Return [x, y] of the center of cell containing provided text 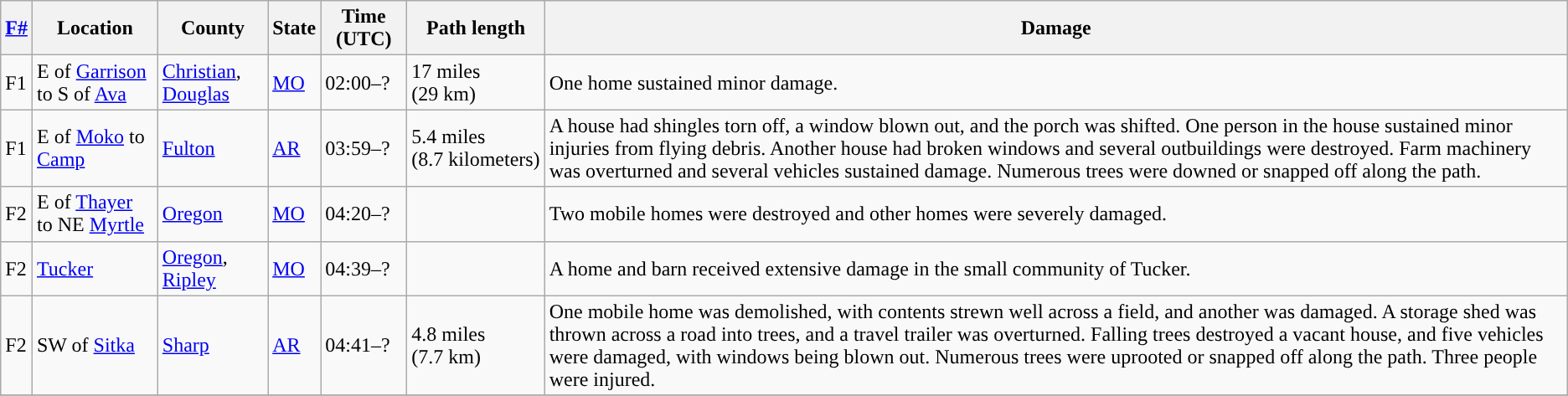
04:41–? [364, 345]
A home and barn received extensive damage in the small community of Tucker. [1055, 268]
Tucker [95, 268]
Time (UTC) [364, 28]
Oregon [213, 214]
Christian, Douglas [213, 82]
County [213, 28]
E of Thayer to NE Myrtle [95, 214]
Two mobile homes were destroyed and other homes were severely damaged. [1055, 214]
17 miles (29 km) [476, 82]
04:20–? [364, 214]
04:39–? [364, 268]
Sharp [213, 345]
4.8 miles (7.7 km) [476, 345]
5.4 miles (8.7 kilometers) [476, 148]
Path length [476, 28]
03:59–? [364, 148]
Damage [1055, 28]
E of Moko to Camp [95, 148]
One home sustained minor damage. [1055, 82]
02:00–? [364, 82]
Location [95, 28]
SW of Sitka [95, 345]
F# [17, 28]
E of Garrison to S of Ava [95, 82]
Fulton [213, 148]
State [295, 28]
Oregon, Ripley [213, 268]
